Extract the (X, Y) coordinate from the center of the cell holding the provided text.  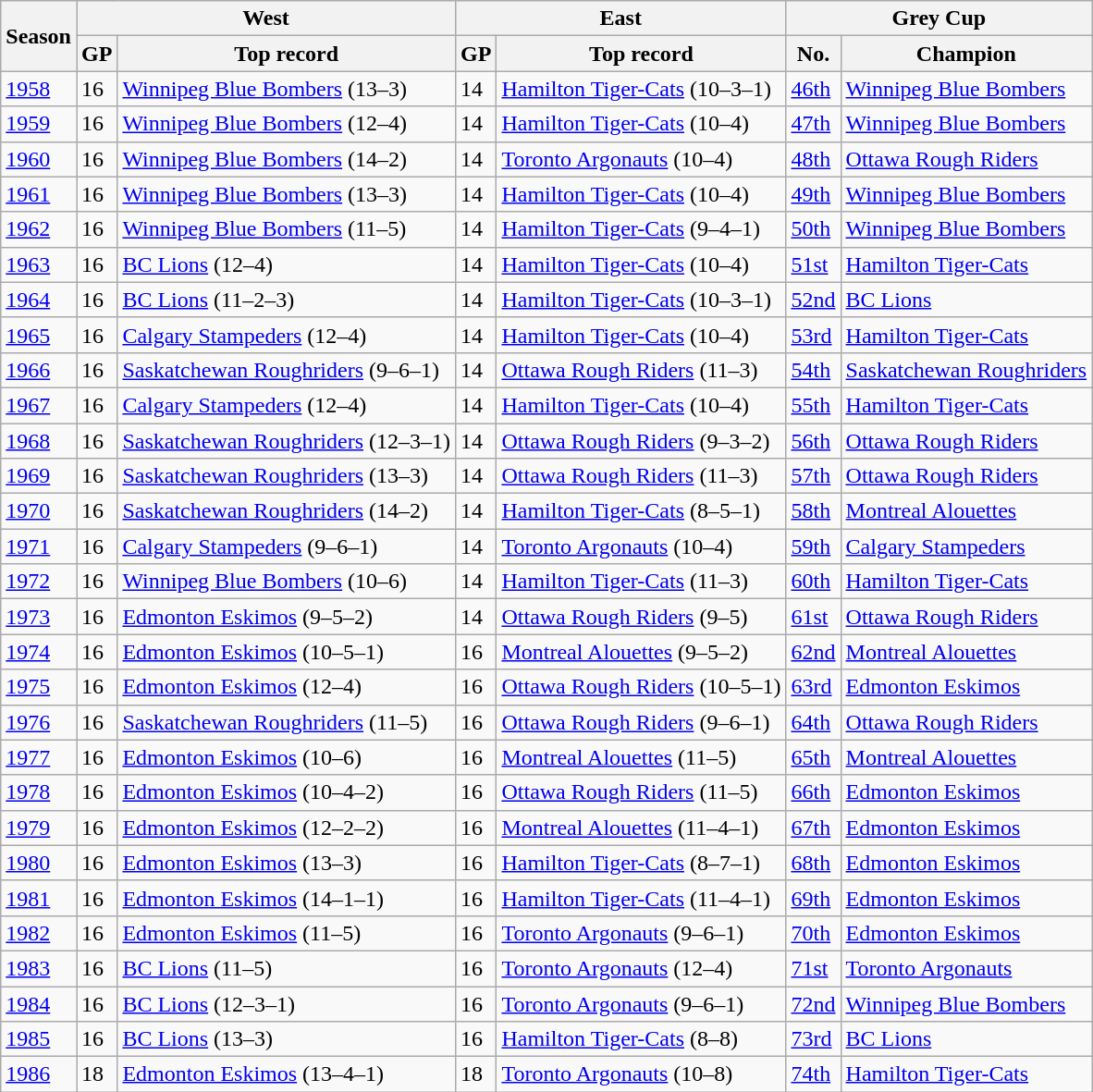
61st (814, 617)
Ottawa Rough Riders (9–6–1) (642, 722)
67th (814, 828)
64th (814, 722)
BC Lions (13–3) (287, 1039)
Montreal Alouettes (11–4–1) (642, 828)
1979 (39, 828)
1973 (39, 617)
BC Lions (12–3–1) (287, 1003)
1986 (39, 1074)
1984 (39, 1003)
51st (814, 264)
54th (814, 370)
Saskatchewan Roughriders (13–3) (287, 476)
Edmonton Eskimos (10–5–1) (287, 652)
Hamilton Tiger-Cats (9–4–1) (642, 229)
1977 (39, 757)
Toronto Argonauts (10–8) (642, 1074)
50th (814, 229)
52nd (814, 300)
1960 (39, 159)
Edmonton Eskimos (10–6) (287, 757)
Edmonton Eskimos (9–5–2) (287, 617)
BC Lions (11–5) (287, 968)
63rd (814, 687)
1985 (39, 1039)
1974 (39, 652)
1983 (39, 968)
Hamilton Tiger-Cats (11–4–1) (642, 898)
69th (814, 898)
1978 (39, 792)
70th (814, 933)
Montreal Alouettes (11–5) (642, 757)
1981 (39, 898)
1963 (39, 264)
Winnipeg Blue Bombers (10–6) (287, 582)
1965 (39, 335)
49th (814, 194)
46th (814, 89)
Toronto Argonauts (966, 968)
1969 (39, 476)
Edmonton Eskimos (10–4–2) (287, 792)
Hamilton Tiger-Cats (11–3) (642, 582)
Grey Cup (939, 18)
Saskatchewan Roughriders (11–5) (287, 722)
Edmonton Eskimos (14–1–1) (287, 898)
60th (814, 582)
Edmonton Eskimos (12–4) (287, 687)
66th (814, 792)
West (265, 18)
1967 (39, 405)
73rd (814, 1039)
Ottawa Rough Riders (10–5–1) (642, 687)
East (621, 18)
59th (814, 546)
Ottawa Rough Riders (11–5) (642, 792)
Winnipeg Blue Bombers (12–4) (287, 124)
1975 (39, 687)
Ottawa Rough Riders (9–5) (642, 617)
Saskatchewan Roughriders (14–2) (287, 511)
Calgary Stampeders (9–6–1) (287, 546)
47th (814, 124)
BC Lions (12–4) (287, 264)
56th (814, 441)
Hamilton Tiger-Cats (8–5–1) (642, 511)
1976 (39, 722)
53rd (814, 335)
62nd (814, 652)
Saskatchewan Roughriders (12–3–1) (287, 441)
1961 (39, 194)
Champion (966, 54)
48th (814, 159)
Saskatchewan Roughriders (966, 370)
Edmonton Eskimos (12–2–2) (287, 828)
Winnipeg Blue Bombers (14–2) (287, 159)
1970 (39, 511)
72nd (814, 1003)
Montreal Alouettes (9–5–2) (642, 652)
BC Lions (11–2–3) (287, 300)
Edmonton Eskimos (13–3) (287, 863)
58th (814, 511)
Edmonton Eskimos (13–4–1) (287, 1074)
Saskatchewan Roughriders (9–6–1) (287, 370)
No. (814, 54)
Winnipeg Blue Bombers (11–5) (287, 229)
Ottawa Rough Riders (9–3–2) (642, 441)
1962 (39, 229)
74th (814, 1074)
1980 (39, 863)
1968 (39, 441)
55th (814, 405)
68th (814, 863)
Toronto Argonauts (12–4) (642, 968)
Edmonton Eskimos (11–5) (287, 933)
Calgary Stampeders (966, 546)
1982 (39, 933)
1964 (39, 300)
1958 (39, 89)
65th (814, 757)
1971 (39, 546)
Hamilton Tiger-Cats (8–8) (642, 1039)
1972 (39, 582)
1966 (39, 370)
71st (814, 968)
Hamilton Tiger-Cats (8–7–1) (642, 863)
57th (814, 476)
Season (39, 36)
1959 (39, 124)
